Detect which cell encompasses the target text, then output its [X, Y] center coordinate. 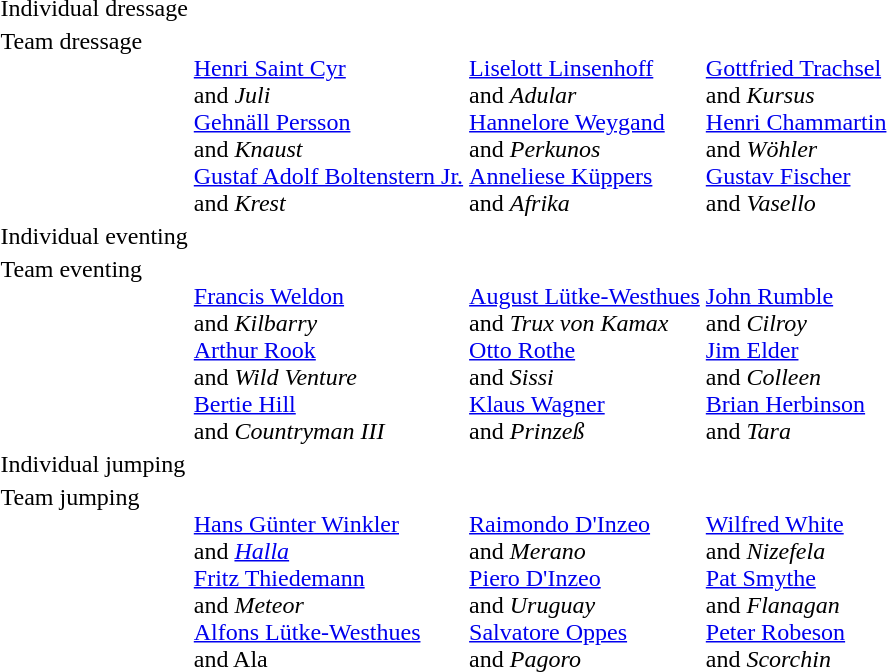
August Lütke-Westhues and Trux von Kamax Otto Rothe and Sissi Klaus Wagner and Prinzeß [585, 350]
Liselott Linsenhoff and Adular Hannelore Weygand and Perkunos Anneliese Küppers and Afrika [585, 122]
Henri Saint Cyr and Juli Gehnäll Persson and Knaust Gustaf Adolf Boltenstern Jr. and Krest [328, 122]
Francis Weldon and Kilbarry Arthur Rook and Wild Venture Bertie Hill and Countryman III [328, 350]
